Provide the [X, Y] coordinate of the cell's center where the given text is located.  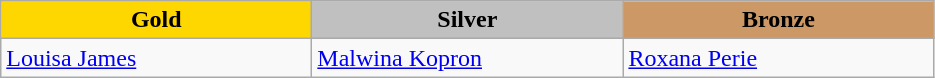
Louisa James [156, 58]
Roxana Perie [778, 58]
Silver [468, 20]
Bronze [778, 20]
Gold [156, 20]
Malwina Kopron [468, 58]
